Locate the cell with the specified text and output its (x, y) center coordinate. 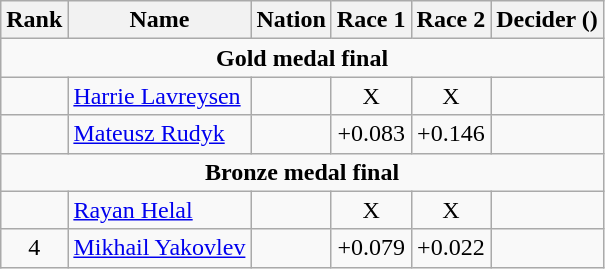
Bronze medal final (302, 172)
+0.079 (371, 248)
Rayan Helal (160, 210)
Decider () (548, 20)
Mikhail Yakovlev (160, 248)
Name (160, 20)
Harrie Lavreysen (160, 96)
4 (34, 248)
+0.083 (371, 134)
+0.022 (451, 248)
Rank (34, 20)
Race 1 (371, 20)
Gold medal final (302, 58)
Race 2 (451, 20)
+0.146 (451, 134)
Nation (291, 20)
Mateusz Rudyk (160, 134)
